Capture the cell that displays the provided text and extract its (X, Y) central coordinate. 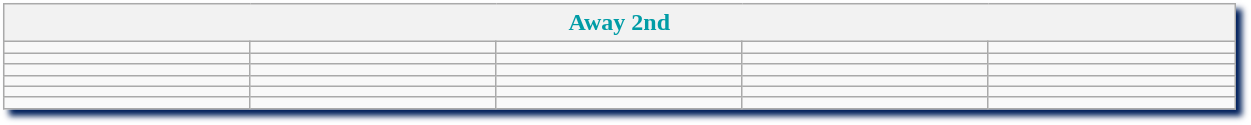
Away 2nd (620, 23)
